Locate the cell with the specified text and output its [x, y] center coordinate. 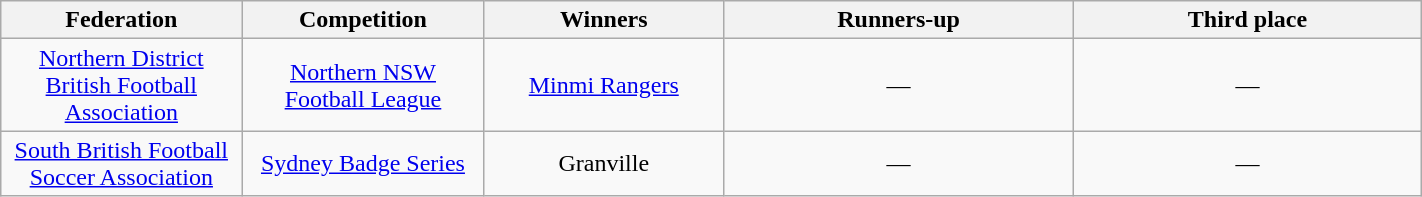
Competition [363, 20]
Northern District British Football Association [122, 85]
Northern NSW Football League [363, 85]
Federation [122, 20]
Minmi Rangers [604, 85]
South British Football Soccer Association [122, 164]
Winners [604, 20]
Sydney Badge Series [363, 164]
Granville [604, 164]
Third place [1248, 20]
Runners-up [898, 20]
